Return the (X, Y) coordinate for the center point of the cell that contains the specified text.  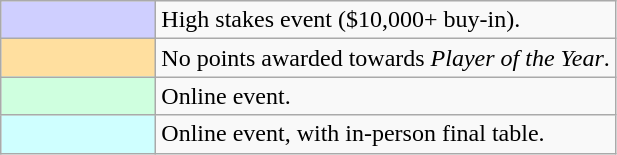
Online event, with in-person final table. (386, 134)
No points awarded towards Player of the Year. (386, 58)
High stakes event ($10,000+ buy-in). (386, 20)
Online event. (386, 96)
